Capture the cell that displays the provided text and extract its [x, y] central coordinate. 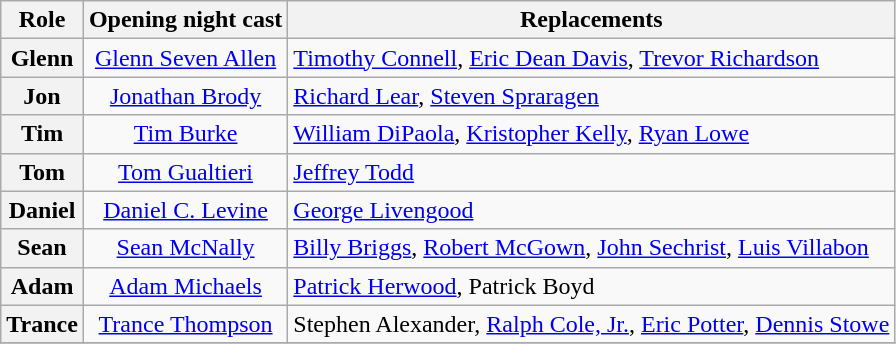
Stephen Alexander, Ralph Cole, Jr., Eric Potter, Dennis Stowe [592, 324]
William DiPaola, Kristopher Kelly, Ryan Lowe [592, 134]
Jeffrey Todd [592, 172]
Sean McNally [185, 248]
Daniel [42, 210]
Jon [42, 96]
Trance Thompson [185, 324]
Role [42, 20]
Tim [42, 134]
Jonathan Brody [185, 96]
Richard Lear, Steven Spraragen [592, 96]
Tom Gualtieri [185, 172]
Daniel C. Levine [185, 210]
Adam Michaels [185, 286]
Adam [42, 286]
Tim Burke [185, 134]
Patrick Herwood, Patrick Boyd [592, 286]
Glenn Seven Allen [185, 58]
Opening night cast [185, 20]
Billy Briggs, Robert McGown, John Sechrist, Luis Villabon [592, 248]
Sean [42, 248]
Glenn [42, 58]
Timothy Connell, Eric Dean Davis, Trevor Richardson [592, 58]
Trance [42, 324]
George Livengood [592, 210]
Tom [42, 172]
Replacements [592, 20]
